Scan for the cell matching the given text and deliver its [X, Y] coordinate at center. 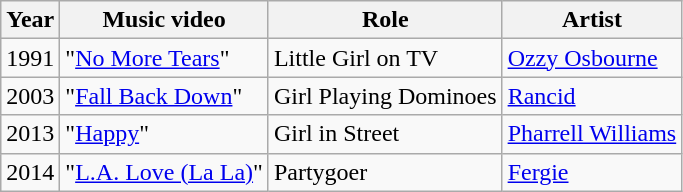
2003 [30, 96]
"No More Tears" [164, 58]
2014 [30, 172]
Girl in Street [385, 134]
"Happy" [164, 134]
Role [385, 20]
Music video [164, 20]
"L.A. Love (La La)" [164, 172]
Artist [592, 20]
Pharrell Williams [592, 134]
Fergie [592, 172]
1991 [30, 58]
2013 [30, 134]
Partygoer [385, 172]
Year [30, 20]
Girl Playing Dominoes [385, 96]
Rancid [592, 96]
Little Girl on TV [385, 58]
"Fall Back Down" [164, 96]
Ozzy Osbourne [592, 58]
